Return the [x, y] coordinate for the center point of the cell that contains the specified text.  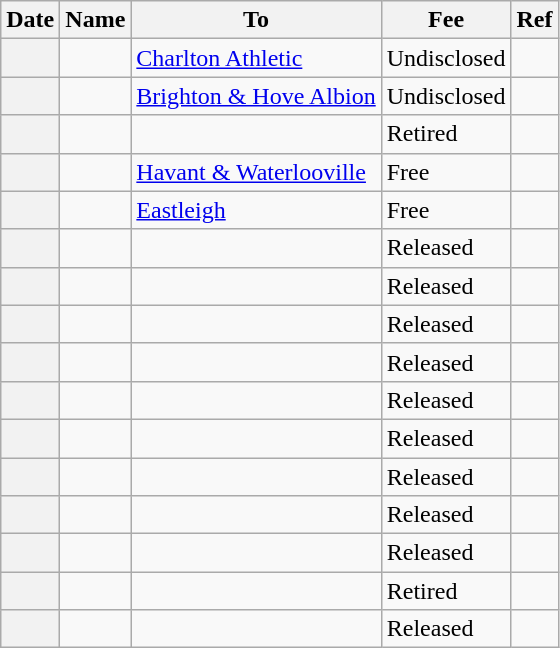
Name [96, 20]
Brighton & Hove Albion [256, 96]
Date [30, 20]
Fee [446, 20]
Ref [534, 20]
Charlton Athletic [256, 58]
Havant & Waterlooville [256, 172]
To [256, 20]
Eastleigh [256, 210]
